Return [X, Y] of the center of cell containing provided text 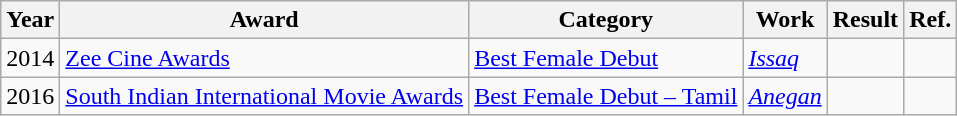
Work [785, 20]
Zee Cine Awards [264, 58]
Anegan [785, 96]
Result [865, 20]
2016 [30, 96]
Category [606, 20]
South Indian International Movie Awards [264, 96]
Best Female Debut – Tamil [606, 96]
Year [30, 20]
Issaq [785, 58]
Ref. [930, 20]
Best Female Debut [606, 58]
Award [264, 20]
2014 [30, 58]
